Scan for the cell matching the given text and deliver its (X, Y) coordinate at center. 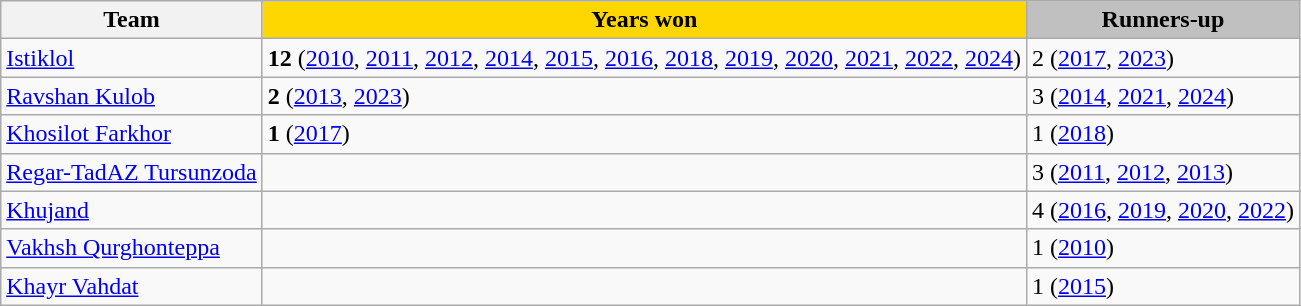
Istiklol (132, 58)
1 (2010) (1162, 248)
Runners-up (1162, 20)
Years won (644, 20)
4 (2016, 2019, 2020, 2022) (1162, 210)
Khayr Vahdat (132, 286)
Khosilot Farkhor (132, 134)
Vakhsh Qurghonteppa (132, 248)
1 (2015) (1162, 286)
2 (2013, 2023) (644, 96)
3 (2011, 2012, 2013) (1162, 172)
3 (2014, 2021, 2024) (1162, 96)
2 (2017, 2023) (1162, 58)
12 (2010, 2011, 2012, 2014, 2015, 2016, 2018, 2019, 2020, 2021, 2022, 2024) (644, 58)
Khujand (132, 210)
Team (132, 20)
1 (2018) (1162, 134)
Regar-TadAZ Tursunzoda (132, 172)
Ravshan Kulob (132, 96)
1 (2017) (644, 134)
